From the cell containing the given text, extract its center point as (X, Y) coordinate. 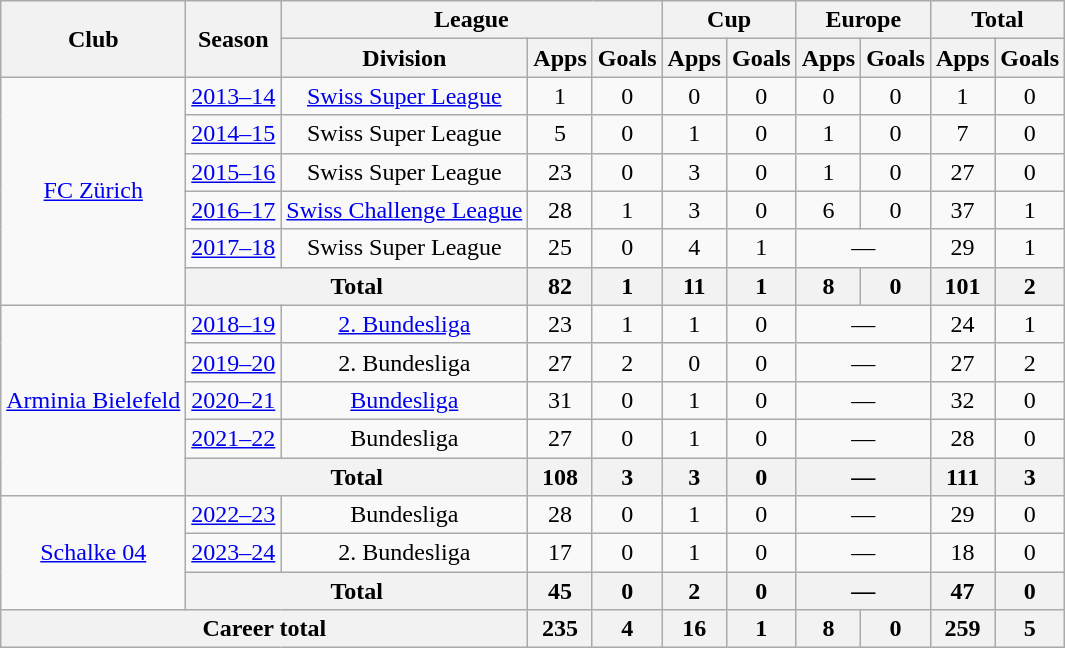
Season (234, 39)
Career total (264, 629)
111 (962, 477)
2017–18 (234, 248)
Europe (863, 20)
108 (560, 477)
11 (694, 286)
Cup (729, 20)
31 (560, 400)
101 (962, 286)
2019–20 (234, 362)
2023–24 (234, 553)
Schalke 04 (94, 553)
45 (560, 591)
6 (828, 210)
7 (962, 134)
235 (560, 629)
2014–15 (234, 134)
37 (962, 210)
Division (404, 58)
18 (962, 553)
2016–17 (234, 210)
25 (560, 248)
Club (94, 39)
82 (560, 286)
Arminia Bielefeld (94, 400)
47 (962, 591)
2013–14 (234, 96)
2015–16 (234, 172)
2021–22 (234, 438)
FC Zürich (94, 191)
24 (962, 324)
2020–21 (234, 400)
Swiss Challenge League (404, 210)
259 (962, 629)
2018–19 (234, 324)
17 (560, 553)
16 (694, 629)
2022–23 (234, 515)
32 (962, 400)
League (472, 20)
